Locate the cell with the specified text and output its [x, y] center coordinate. 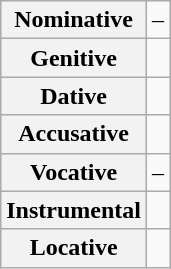
Instrumental [74, 210]
Vocative [74, 172]
Accusative [74, 134]
Genitive [74, 58]
Locative [74, 248]
Dative [74, 96]
Nominative [74, 20]
